Search for the cell housing the specified text and yield its (X, Y) center coordinate. 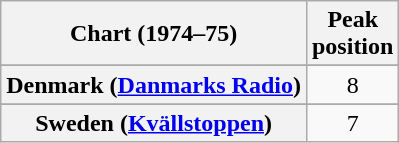
8 (352, 85)
Sweden (Kvällstoppen) (154, 123)
Chart (1974–75) (154, 34)
Denmark (Danmarks Radio) (154, 85)
Peakposition (352, 34)
7 (352, 123)
